Pinpoint the cell where the given text exists, returning its (X, Y) midpoint coordinate. 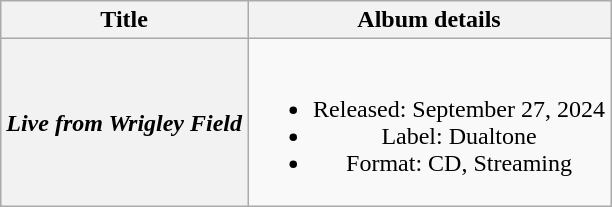
Album details (430, 20)
Title (124, 20)
Released: September 27, 2024Label: DualtoneFormat: CD, Streaming (430, 122)
Live from Wrigley Field (124, 122)
